Capture the cell that displays the provided text and extract its [X, Y] central coordinate. 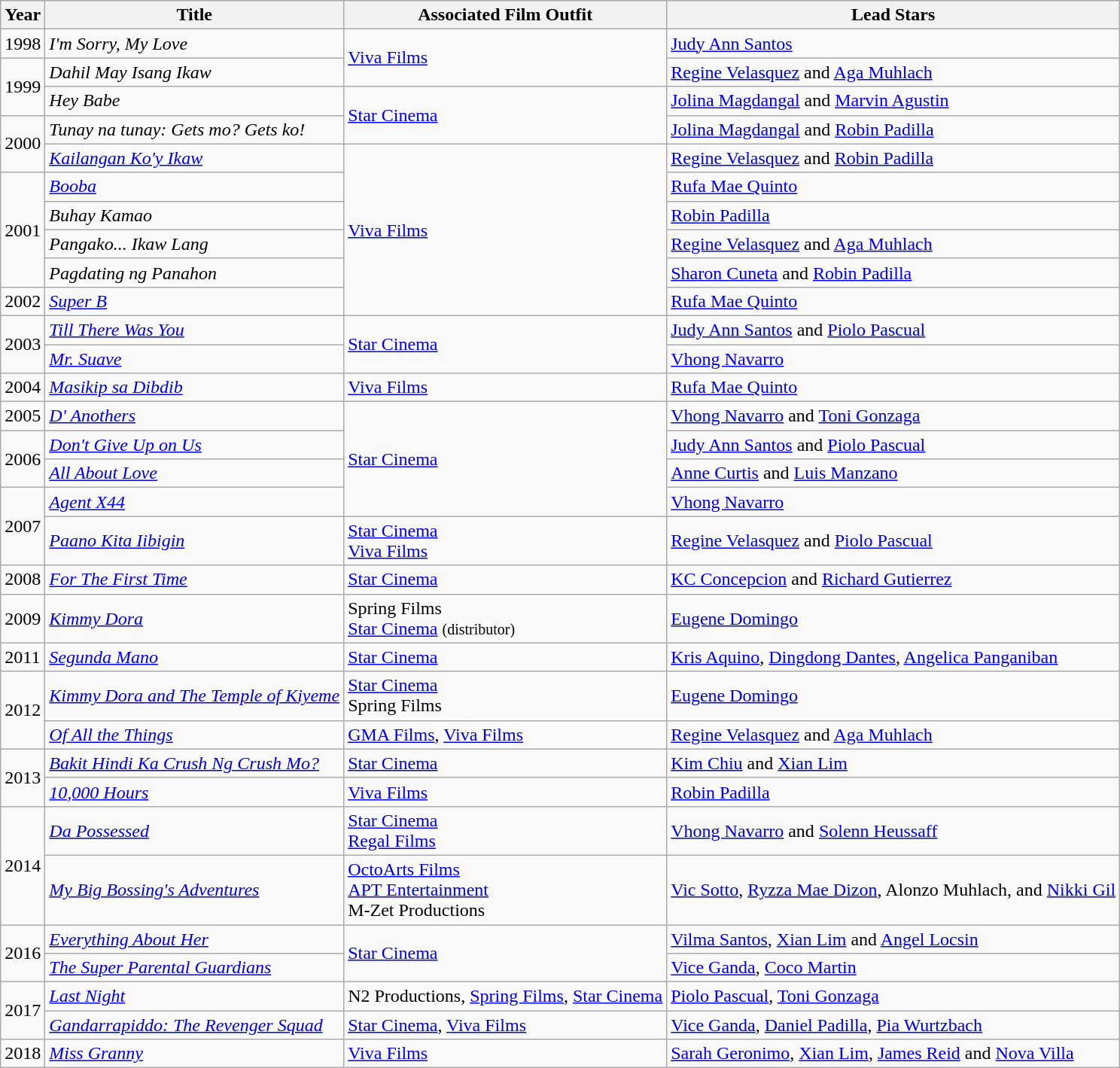
N2 Productions, Spring Films, Star Cinema [506, 996]
Kim Chiu and Xian Lim [893, 763]
OctoArts FilmsAPT EntertainmentM-Zet Productions [506, 890]
D' Anothers [194, 416]
Regine Velasquez and Piolo Pascual [893, 540]
Gandarrapiddo: The Revenger Squad [194, 1025]
Title [194, 15]
10,000 Hours [194, 792]
Paano Kita Iibigin [194, 540]
Star CinemaSpring Films [506, 695]
Masikip sa Dibdib [194, 388]
Hey Babe [194, 101]
My Big Bossing's Adventures [194, 890]
Of All the Things [194, 735]
Pangako... Ikaw Lang [194, 244]
2016 [23, 953]
I'm Sorry, My Love [194, 44]
Till There Was You [194, 330]
Super B [194, 301]
Pagdating ng Panahon [194, 272]
The Super Parental Guardians [194, 968]
Mr. Suave [194, 359]
Vilma Santos, Xian Lim and Angel Locsin [893, 939]
Judy Ann Santos [893, 44]
Anne Curtis and Luis Manzano [893, 473]
Everything About Her [194, 939]
Agent X44 [194, 502]
Year [23, 15]
2017 [23, 1011]
1998 [23, 44]
Sarah Geronimo, Xian Lim, James Reid and Nova Villa [893, 1054]
1999 [23, 87]
Bakit Hindi Ka Crush Ng Crush Mo? [194, 763]
Vice Ganda, Coco Martin [893, 968]
Vic Sotto, Ryzza Mae Dizon, Alonzo Muhlach, and Nikki Gil [893, 890]
Don't Give Up on Us [194, 445]
Miss Granny [194, 1054]
2004 [23, 388]
Booba [194, 187]
Kailangan Ko'y Ikaw [194, 158]
2009 [23, 619]
Vice Ganda, Daniel Padilla, Pia Wurtzbach [893, 1025]
2007 [23, 527]
2000 [23, 144]
Kris Aquino, Dingdong Dantes, Angelica Panganiban [893, 657]
Buhay Kamao [194, 215]
Segunda Mano [194, 657]
Kimmy Dora [194, 619]
Vhong Navarro and Solenn Heussaff [893, 831]
Star CinemaRegal Films [506, 831]
Tunay na tunay: Gets mo? Gets ko! [194, 129]
2003 [23, 344]
2008 [23, 580]
Lead Stars [893, 15]
Star CinemaViva Films [506, 540]
For The First Time [194, 580]
Sharon Cuneta and Robin Padilla [893, 272]
2013 [23, 777]
Da Possessed [194, 831]
Dahil May Isang Ikaw [194, 72]
Piolo Pascual, Toni Gonzaga [893, 996]
Kimmy Dora and The Temple of Kiyeme [194, 695]
Associated Film Outfit [506, 15]
2005 [23, 416]
GMA Films, Viva Films [506, 735]
Last Night [194, 996]
Jolina Magdangal and Robin Padilla [893, 129]
All About Love [194, 473]
KC Concepcion and Richard Gutierrez [893, 580]
2006 [23, 459]
2018 [23, 1054]
Spring FilmsStar Cinema (distributor) [506, 619]
Jolina Magdangal and Marvin Agustin [893, 101]
2011 [23, 657]
2002 [23, 301]
2001 [23, 230]
2012 [23, 710]
2014 [23, 866]
Regine Velasquez and Robin Padilla [893, 158]
Star Cinema, Viva Films [506, 1025]
Vhong Navarro and Toni Gonzaga [893, 416]
